Provide the [X, Y] coordinate of the cell's center where the given text is located.  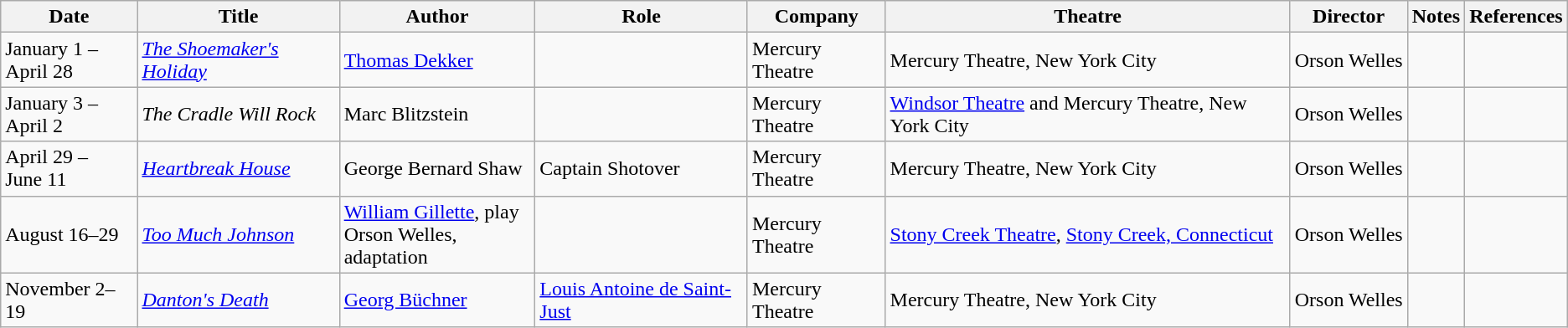
April 29 –June 11 [69, 169]
November 2–19 [69, 300]
George Bernard Shaw [437, 169]
Captain Shotover [642, 169]
Role [642, 17]
Stony Creek Theatre, Stony Creek, Connecticut [1087, 234]
William Gillette, playOrson Welles, adaptation [437, 234]
Georg Büchner [437, 300]
Theatre [1087, 17]
Heartbreak House [238, 169]
Thomas Dekker [437, 60]
The Cradle Will Rock [238, 114]
Too Much Johnson [238, 234]
Danton's Death [238, 300]
Company [816, 17]
Title [238, 17]
August 16–29 [69, 234]
The Shoemaker's Holiday [238, 60]
References [1516, 17]
Author [437, 17]
Windsor Theatre and Mercury Theatre, New York City [1087, 114]
Date [69, 17]
Notes [1436, 17]
January 3 –April 2 [69, 114]
January 1 –April 28 [69, 60]
Director [1349, 17]
Louis Antoine de Saint-Just [642, 300]
Marc Blitzstein [437, 114]
